Search for the cell housing the specified text and yield its [x, y] center coordinate. 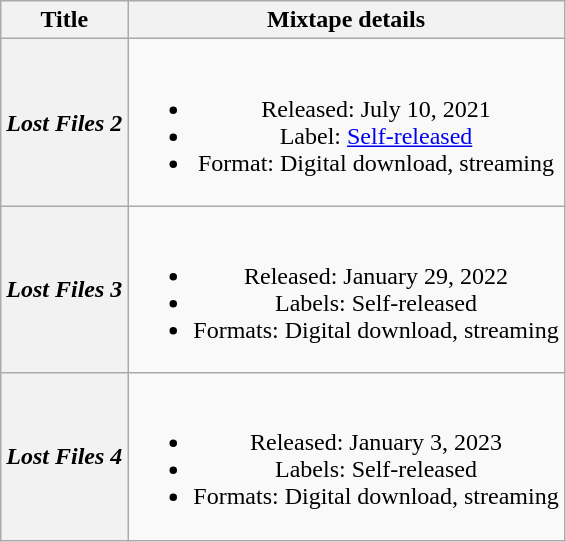
Released: July 10, 2021Label: Self-releasedFormat: Digital download, streaming [346, 122]
Lost Files 4 [64, 456]
Lost Files 3 [64, 290]
Lost Files 2 [64, 122]
Released: January 3, 2023Labels: Self-releasedFormats: Digital download, streaming [346, 456]
Mixtape details [346, 20]
Released: January 29, 2022Labels: Self-releasedFormats: Digital download, streaming [346, 290]
Title [64, 20]
